Locate the cell with the specified text and output its [x, y] center coordinate. 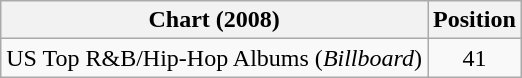
Position [475, 20]
US Top R&B/Hip-Hop Albums (Billboard) [214, 58]
Chart (2008) [214, 20]
41 [475, 58]
